Identify which cell holds the provided text, then report its [X, Y] central coordinate. 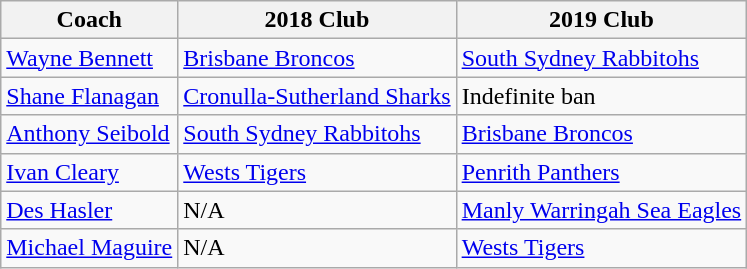
Cronulla-Sutherland Sharks [317, 96]
Wayne Bennett [90, 58]
Penrith Panthers [602, 172]
Manly Warringah Sea Eagles [602, 210]
2019 Club [602, 20]
Coach [90, 20]
Des Hasler [90, 210]
Anthony Seibold [90, 134]
Shane Flanagan [90, 96]
Ivan Cleary [90, 172]
2018 Club [317, 20]
Michael Maguire [90, 248]
Indefinite ban [602, 96]
